Provide the (X, Y) coordinate of the cell's center where the given text is located.  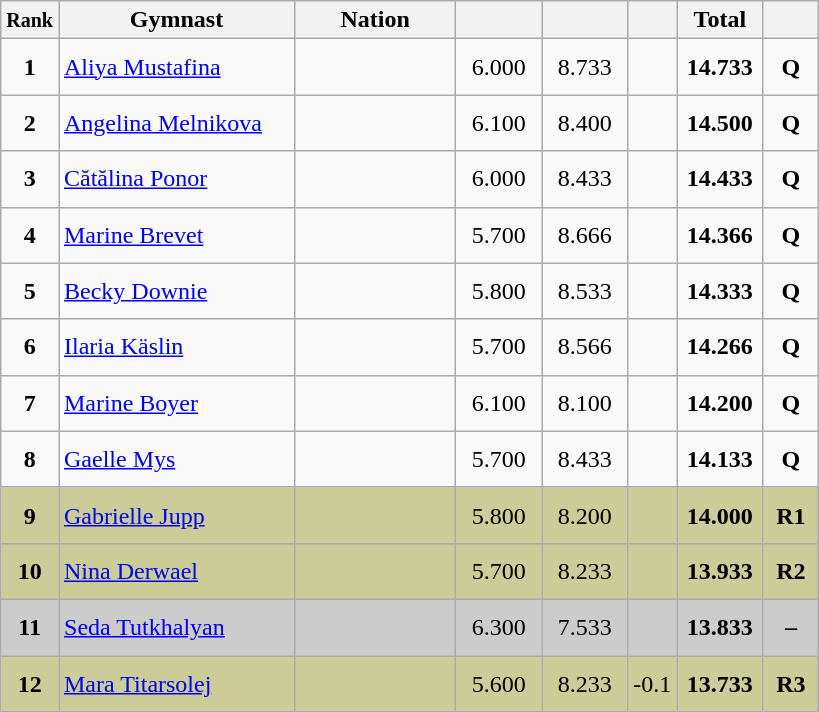
14.133 (720, 459)
14.200 (720, 403)
Aliya Mustafina (176, 67)
Marine Brevet (176, 235)
5.600 (499, 684)
8.400 (585, 123)
7 (30, 403)
13.733 (720, 684)
Seda Tutkhalyan (176, 627)
R3 (791, 684)
Marine Boyer (176, 403)
Nina Derwael (176, 571)
8.666 (585, 235)
2 (30, 123)
Ilaria Käslin (176, 347)
Gymnast (176, 20)
14.366 (720, 235)
Gabrielle Jupp (176, 515)
6 (30, 347)
Mara Titarsolej (176, 684)
R1 (791, 515)
10 (30, 571)
6.300 (499, 627)
R2 (791, 571)
14.500 (720, 123)
14.733 (720, 67)
Nation (376, 20)
Cătălina Ponor (176, 179)
13.933 (720, 571)
8 (30, 459)
8.566 (585, 347)
Becky Downie (176, 291)
5 (30, 291)
Angelina Melnikova (176, 123)
Rank (30, 20)
12 (30, 684)
Gaelle Mys (176, 459)
-0.1 (652, 684)
11 (30, 627)
14.000 (720, 515)
7.533 (585, 627)
4 (30, 235)
3 (30, 179)
8.100 (585, 403)
14.433 (720, 179)
14.266 (720, 347)
9 (30, 515)
8.533 (585, 291)
8.200 (585, 515)
Total (720, 20)
1 (30, 67)
8.733 (585, 67)
– (791, 627)
13.833 (720, 627)
14.333 (720, 291)
